From the cell containing the given text, extract its center point as (x, y) coordinate. 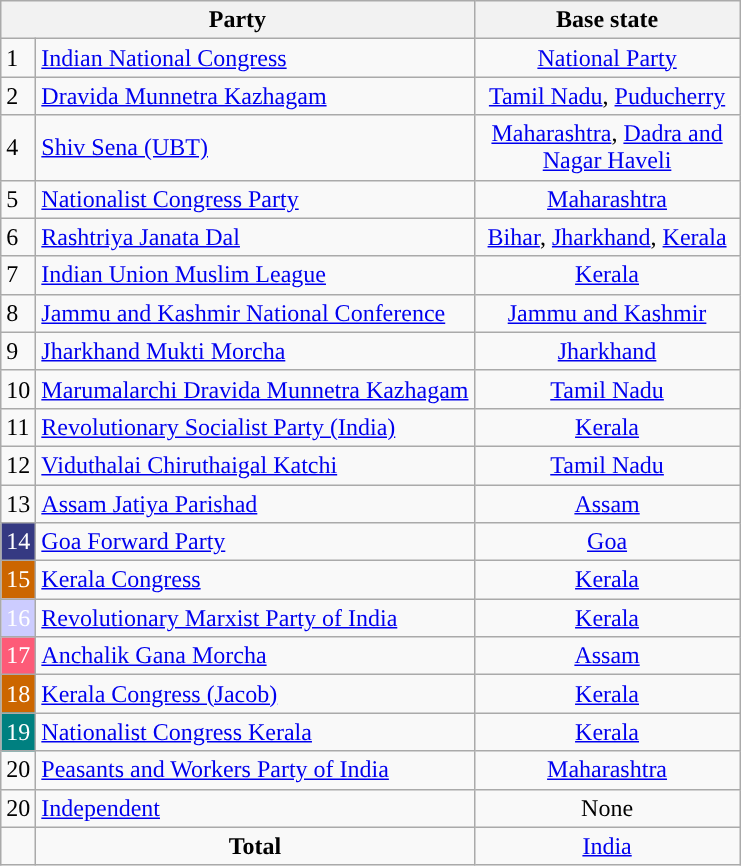
Maharashtra, Dadra and Nagar Haveli (607, 148)
11 (18, 427)
Jammu and Kashmir (607, 313)
Nationalist Congress Party (255, 199)
9 (18, 351)
15 (18, 580)
Marumalarchi Dravida Munnetra Kazhagam (255, 389)
17 (18, 656)
Revolutionary Socialist Party (India) (255, 427)
Tamil Nadu, Puducherry (607, 96)
16 (18, 618)
Kerala Congress (255, 580)
4 (18, 148)
Base state (607, 20)
Jharkhand (607, 351)
Anchalik Gana Morcha (255, 656)
Assam Jatiya Parishad (255, 503)
Jammu and Kashmir National Conference (255, 313)
Peasants and Workers Party of India (255, 770)
6 (18, 237)
7 (18, 275)
2 (18, 96)
National Party (607, 58)
1 (18, 58)
Total (255, 846)
12 (18, 465)
19 (18, 732)
10 (18, 389)
Viduthalai Chiruthaigal Katchi (255, 465)
Independent (255, 808)
Party (238, 20)
5 (18, 199)
Shiv Sena (UBT) (255, 148)
18 (18, 694)
14 (18, 542)
None (607, 808)
Indian National Congress (255, 58)
Jharkhand Mukti Morcha (255, 351)
Rashtriya Janata Dal (255, 237)
Indian Union Muslim League (255, 275)
Goa (607, 542)
Bihar, Jharkhand, Kerala (607, 237)
Dravida Munnetra Kazhagam (255, 96)
Kerala Congress (Jacob) (255, 694)
India (607, 846)
8 (18, 313)
Nationalist Congress Kerala (255, 732)
13 (18, 503)
Revolutionary Marxist Party of India (255, 618)
Goa Forward Party (255, 542)
